Provide the (X, Y) coordinate of the cell's center where the given text is located.  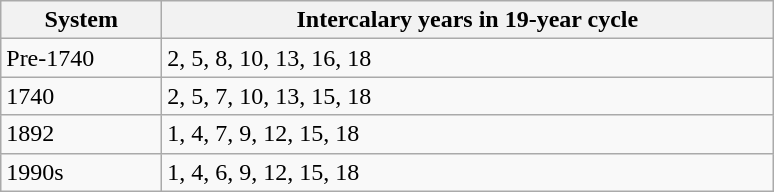
1990s (82, 172)
1, 4, 6, 9, 12, 15, 18 (468, 172)
System (82, 20)
2, 5, 8, 10, 13, 16, 18 (468, 58)
1, 4, 7, 9, 12, 15, 18 (468, 134)
Intercalary years in 19-year cycle (468, 20)
1892 (82, 134)
2, 5, 7, 10, 13, 15, 18 (468, 96)
Pre-1740 (82, 58)
1740 (82, 96)
